From the cell containing the given text, extract its center point as [x, y] coordinate. 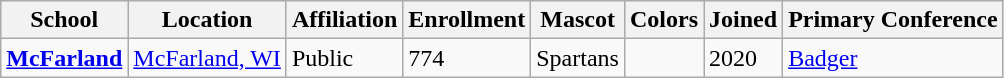
Spartans [578, 58]
Enrollment [467, 20]
Colors [664, 20]
McFarland [64, 58]
774 [467, 58]
Affiliation [344, 20]
Location [208, 20]
Badger [894, 58]
Joined [744, 20]
Public [344, 58]
Primary Conference [894, 20]
Mascot [578, 20]
McFarland, WI [208, 58]
School [64, 20]
2020 [744, 58]
